From the cell containing the given text, extract its center point as (X, Y) coordinate. 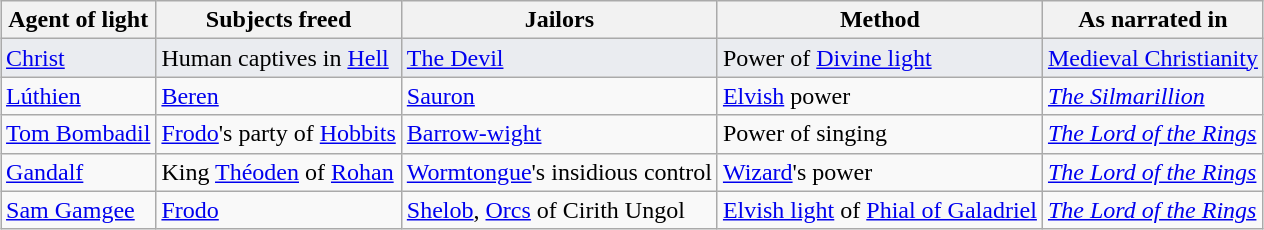
As narrated in (1152, 20)
Power of singing (880, 134)
The Silmarillion (1152, 96)
Human captives in Hell (278, 58)
Christ (78, 58)
Tom Bombadil (78, 134)
Shelob, Orcs of Cirith Ungol (559, 210)
Jailors (559, 20)
Gandalf (78, 172)
Lúthien (78, 96)
Sauron (559, 96)
Frodo (278, 210)
Frodo's party of Hobbits (278, 134)
Barrow-wight (559, 134)
Sam Gamgee (78, 210)
Wizard's power (880, 172)
Wormtongue's insidious control (559, 172)
Medieval Christianity (1152, 58)
Elvish power (880, 96)
Power of Divine light (880, 58)
The Devil (559, 58)
Subjects freed (278, 20)
King Théoden of Rohan (278, 172)
Agent of light (78, 20)
Beren (278, 96)
Method (880, 20)
Elvish light of Phial of Galadriel (880, 210)
